Locate the cell with the specified text and output its (X, Y) center coordinate. 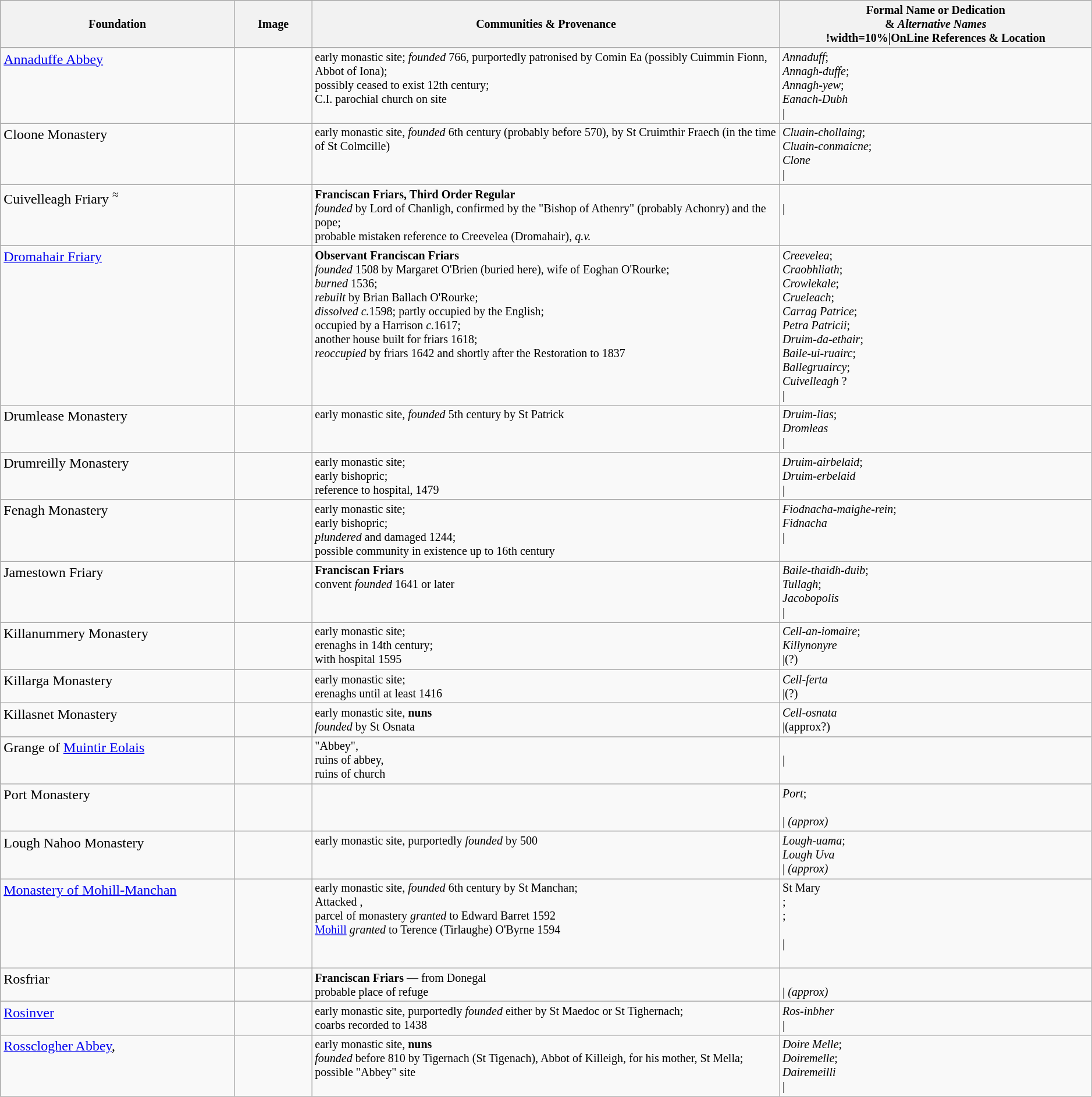
early monastic site;erenaghs in 14th century;with hospital 1595 (546, 646)
Communities & Provenance (546, 24)
Drumlease Monastery (118, 428)
Port;| (approx) (936, 807)
Cell-ferta|(?) (936, 686)
Foundation (118, 24)
Cluain-chollaing;Cluain-conmaicne;Clone| (936, 154)
early monastic site;erenaghs until at least 1416 (546, 686)
Cuivelleagh Friary ≈ (118, 215)
Franciscan Friars — from Donegalprobable place of refuge (546, 985)
Killarga Monastery (118, 686)
Killanummery Monastery (118, 646)
Grange of Muintir Eolais (118, 761)
Image (273, 24)
early monastic site, founded 6th century (probably before 570), by St Cruimthir Fraech (in the time of St Colmcille) (546, 154)
Franciscan Friarsconvent founded 1641 or later (546, 592)
Cloone Monastery (118, 154)
Jamestown Friary (118, 592)
early monastic site, nunsfounded before 810 by Tigernach (St Tigenach), Abbot of Killeigh, for his mother, St Mella;possible "Abbey" site (546, 1066)
early monastic site;early bishopric;plundered and damaged 1244;possible community in existence up to 16th century (546, 530)
Rosfriar (118, 985)
Formal Name or Dedication & Alternative Names!width=10%|OnLine References & Location (936, 24)
Baile-thaidh-duib;Tullagh;Jacobopolis| (936, 592)
Cell-osnata|(approx?) (936, 720)
Drumreilly Monastery (118, 476)
"Abbey",ruins of abbey,ruins of church (546, 761)
early monastic site, founded 5th century by St Patrick (546, 428)
| (approx) (936, 985)
Dromahair Friary (118, 326)
Doire Melle;Doiremelle;Dairemeilli| (936, 1066)
early monastic site;early bishopric;reference to hospital, 1479 (546, 476)
Monastery of Mohill-Manchan (118, 924)
Annaduff;Annagh-duffe;Annagh-yew;Eanach-Dubh| (936, 86)
early monastic site, purportedly founded by 500 (546, 855)
Fenagh Monastery (118, 530)
Rossclogher Abbey, (118, 1066)
Lough-uama;Lough Uva| (approx) (936, 855)
St Mary;;| (936, 924)
Port Monastery (118, 807)
Druim-airbelaid;Druim-erbelaid| (936, 476)
Fiodnacha-maighe-rein;Fidnacha| (936, 530)
early monastic site, purportedly founded either by St Maedoc or St Tighernach;coarbs recorded to 1438 (546, 1018)
Rosinver (118, 1018)
Lough Nahoo Monastery (118, 855)
Cell-an-iomaire;Killynonyre|(?) (936, 646)
Annaduffe Abbey (118, 86)
Ros-inbher| (936, 1018)
early monastic site, nunsfounded by St Osnata (546, 720)
Druim-lias;Dromleas| (936, 428)
Creevelea;Craobhliath;Crowlekale;Crueleach;Carrag Patrice;Petra Patricii;Druim-da-ethair;Baile-ui-ruairc;Ballegruaircy;Cuivelleagh ?| (936, 326)
Killasnet Monastery (118, 720)
